Find where the given text appears and provide that cell's center as (x, y) coordinate. 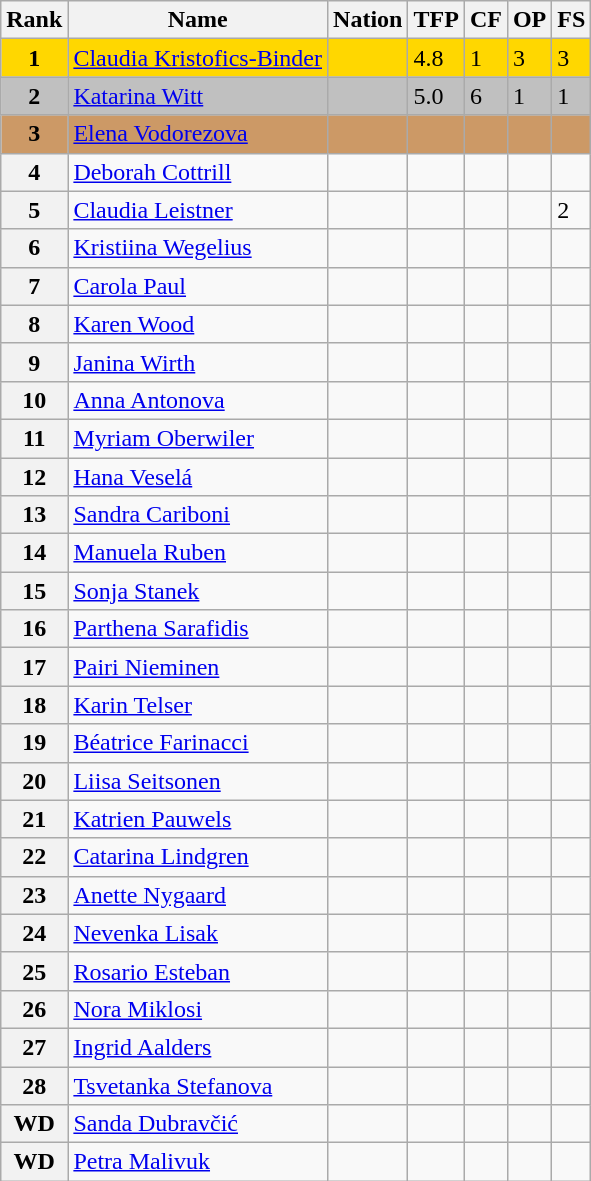
Myriam Oberwiler (198, 438)
5 (34, 210)
Janina Wirth (198, 362)
Kristiina Wegelius (198, 248)
Pairi Nieminen (198, 667)
Katrien Pauwels (198, 819)
25 (34, 971)
22 (34, 857)
7 (34, 286)
Katarina Witt (198, 96)
Tsvetanka Stefanova (198, 1085)
CF (486, 20)
Name (198, 20)
12 (34, 477)
Claudia Kristofics-Binder (198, 58)
16 (34, 629)
Sandra Cariboni (198, 515)
Petra Malivuk (198, 1162)
13 (34, 515)
Rosario Esteban (198, 971)
4.8 (436, 58)
Manuela Ruben (198, 553)
Hana Veselá (198, 477)
OP (529, 20)
28 (34, 1085)
5.0 (436, 96)
Parthena Sarafidis (198, 629)
Elena Vodorezova (198, 134)
14 (34, 553)
Nation (368, 20)
26 (34, 1009)
Carola Paul (198, 286)
Nevenka Lisak (198, 933)
Anna Antonova (198, 400)
Claudia Leistner (198, 210)
Nora Miklosi (198, 1009)
Anette Nygaard (198, 895)
15 (34, 591)
23 (34, 895)
17 (34, 667)
Karin Telser (198, 705)
Liisa Seitsonen (198, 781)
Béatrice Farinacci (198, 743)
11 (34, 438)
Deborah Cottrill (198, 172)
19 (34, 743)
4 (34, 172)
20 (34, 781)
24 (34, 933)
TFP (436, 20)
9 (34, 362)
27 (34, 1047)
Karen Wood (198, 324)
Rank (34, 20)
8 (34, 324)
Catarina Lindgren (198, 857)
Sonja Stanek (198, 591)
Ingrid Aalders (198, 1047)
FS (572, 20)
21 (34, 819)
18 (34, 705)
Sanda Dubravčić (198, 1124)
10 (34, 400)
